Locate the cell with the specified text and output its [X, Y] center coordinate. 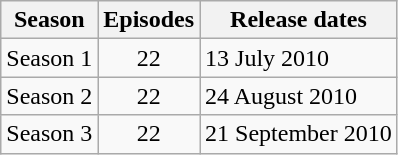
Season 2 [50, 96]
24 August 2010 [299, 96]
Episodes [149, 20]
21 September 2010 [299, 134]
Release dates [299, 20]
Season [50, 20]
Season 1 [50, 58]
Season 3 [50, 134]
13 July 2010 [299, 58]
